For the text-containing cell, return its midpoint in (x, y) coordinate format. 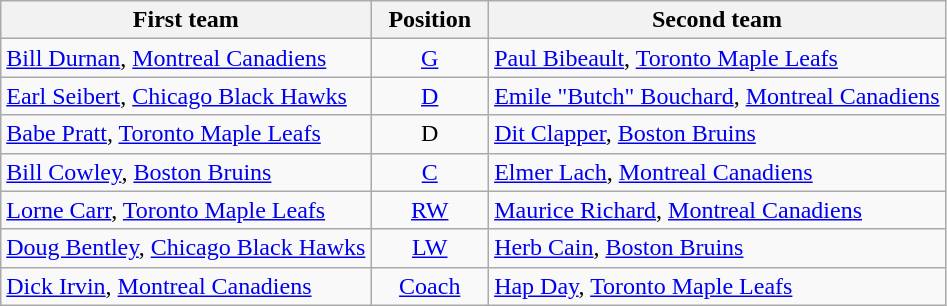
Doug Bentley, Chicago Black Hawks (186, 248)
Lorne Carr, Toronto Maple Leafs (186, 210)
Dit Clapper, Boston Bruins (718, 134)
Herb Cain, Boston Bruins (718, 248)
Dick Irvin, Montreal Canadiens (186, 286)
Bill Durnan, Montreal Canadiens (186, 58)
Babe Pratt, Toronto Maple Leafs (186, 134)
Second team (718, 20)
RW (430, 210)
G (430, 58)
Elmer Lach, Montreal Canadiens (718, 172)
Earl Seibert, Chicago Black Hawks (186, 96)
Maurice Richard, Montreal Canadiens (718, 210)
Bill Cowley, Boston Bruins (186, 172)
LW (430, 248)
Paul Bibeault, Toronto Maple Leafs (718, 58)
Coach (430, 286)
Emile "Butch" Bouchard, Montreal Canadiens (718, 96)
Position (430, 20)
C (430, 172)
First team (186, 20)
Hap Day, Toronto Maple Leafs (718, 286)
